Extract the (x, y) coordinate from the center of the cell holding the provided text.  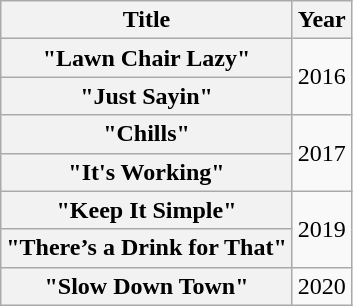
"It's Working" (147, 172)
2020 (322, 286)
"Lawn Chair Lazy" (147, 58)
"Chills" (147, 134)
2016 (322, 77)
2019 (322, 229)
2017 (322, 153)
"Slow Down Town" (147, 286)
"Just Sayin" (147, 96)
Title (147, 20)
"Keep It Simple" (147, 210)
Year (322, 20)
"There’s a Drink for That" (147, 248)
